Scan for the cell matching the given text and deliver its [X, Y] coordinate at center. 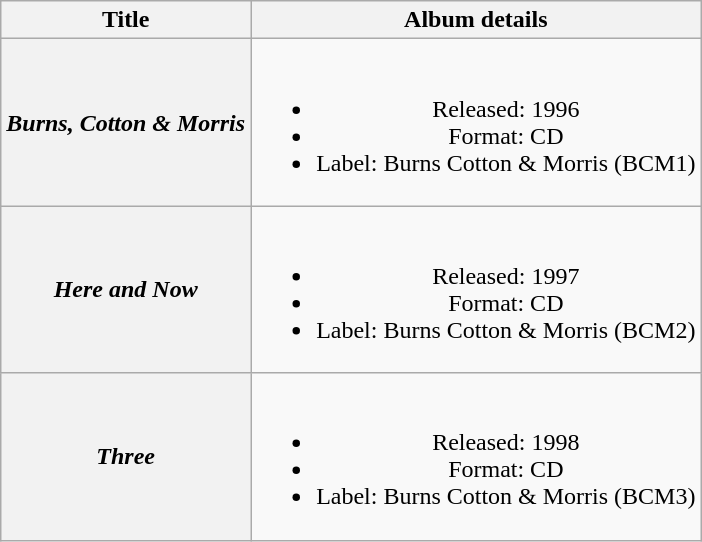
Three [126, 456]
Burns, Cotton & Morris [126, 122]
Here and Now [126, 290]
Title [126, 20]
Album details [476, 20]
Released: 1998Format: CDLabel: Burns Cotton & Morris (BCM3) [476, 456]
Released: 1997Format: CDLabel: Burns Cotton & Morris (BCM2) [476, 290]
Released: 1996Format: CDLabel: Burns Cotton & Morris (BCM1) [476, 122]
